Extract the [X, Y] coordinate from the center of the cell holding the provided text.  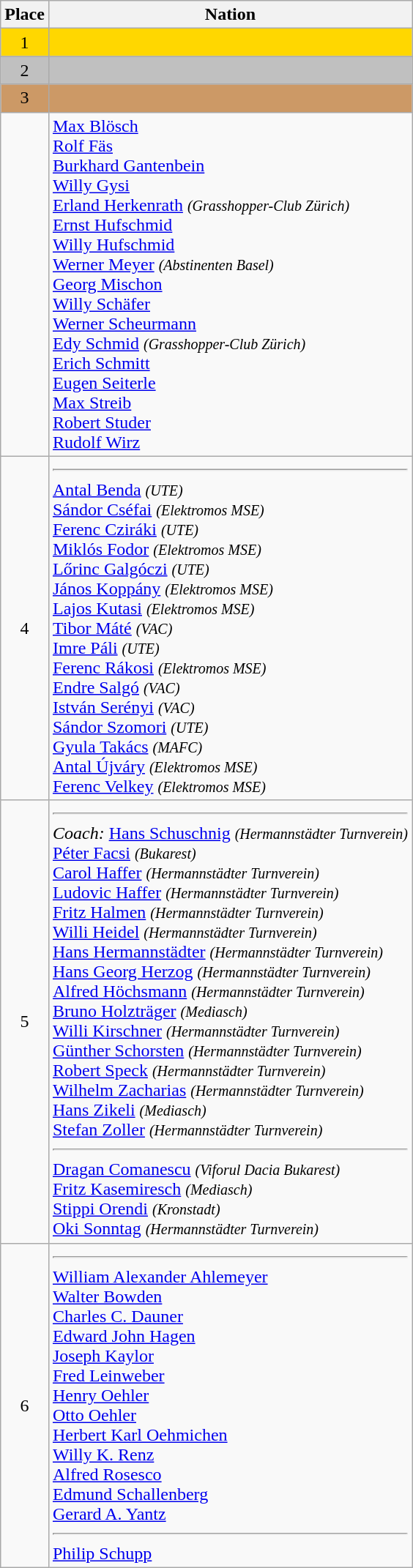
Place [25, 15]
2 [25, 70]
6 [25, 1405]
1 [25, 42]
5 [25, 1022]
4 [25, 628]
Nation [230, 15]
3 [25, 98]
